Return [X, Y] of the center of cell containing provided text 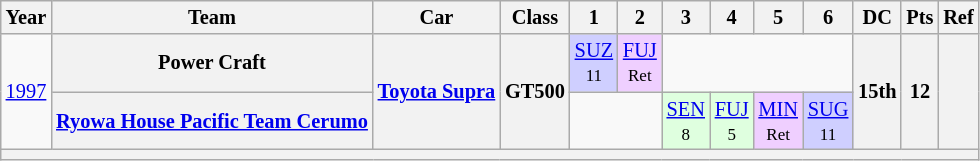
Pts [920, 17]
Car [436, 17]
4 [732, 17]
Ryowa House Pacific Team Cerumo [212, 121]
12 [920, 92]
Team [212, 17]
DC [877, 17]
FUJRet [640, 63]
SUZ11 [594, 63]
1997 [26, 92]
Toyota Supra [436, 92]
1 [594, 17]
Class [535, 17]
MINRet [778, 121]
GT500 [535, 92]
FUJ5 [732, 121]
Year [26, 17]
3 [686, 17]
SEN8 [686, 121]
5 [778, 17]
Power Craft [212, 63]
Ref [958, 17]
SUG11 [828, 121]
6 [828, 17]
15th [877, 92]
2 [640, 17]
